Provide the (x, y) coordinate of the cell's center where the given text is located.  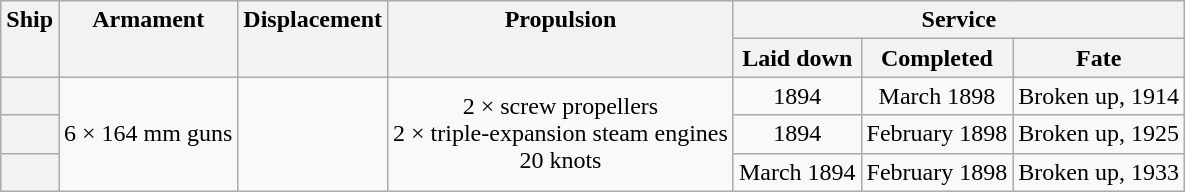
Broken up, 1914 (1099, 96)
Ship (30, 39)
6 × 164 mm guns (148, 134)
March 1894 (797, 172)
Broken up, 1933 (1099, 172)
Completed (937, 58)
Armament (148, 39)
2 × screw propellers2 × triple-expansion steam engines20 knots (561, 134)
Service (958, 20)
Propulsion (561, 39)
Laid down (797, 58)
Fate (1099, 58)
Displacement (313, 39)
Broken up, 1925 (1099, 134)
March 1898 (937, 96)
